Find where the given text appears and provide that cell's center as (X, Y) coordinate. 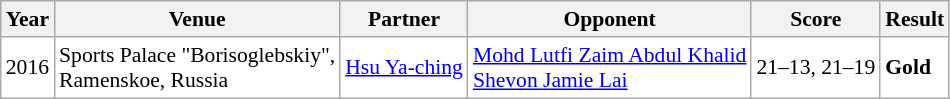
Mohd Lutfi Zaim Abdul Khalid Shevon Jamie Lai (610, 68)
21–13, 21–19 (816, 68)
Year (28, 19)
Gold (914, 68)
Venue (197, 19)
Result (914, 19)
Sports Palace "Borisoglebskiy",Ramenskoe, Russia (197, 68)
Hsu Ya-ching (404, 68)
Score (816, 19)
Partner (404, 19)
2016 (28, 68)
Opponent (610, 19)
